Pinpoint the cell where the given text exists, returning its [x, y] midpoint coordinate. 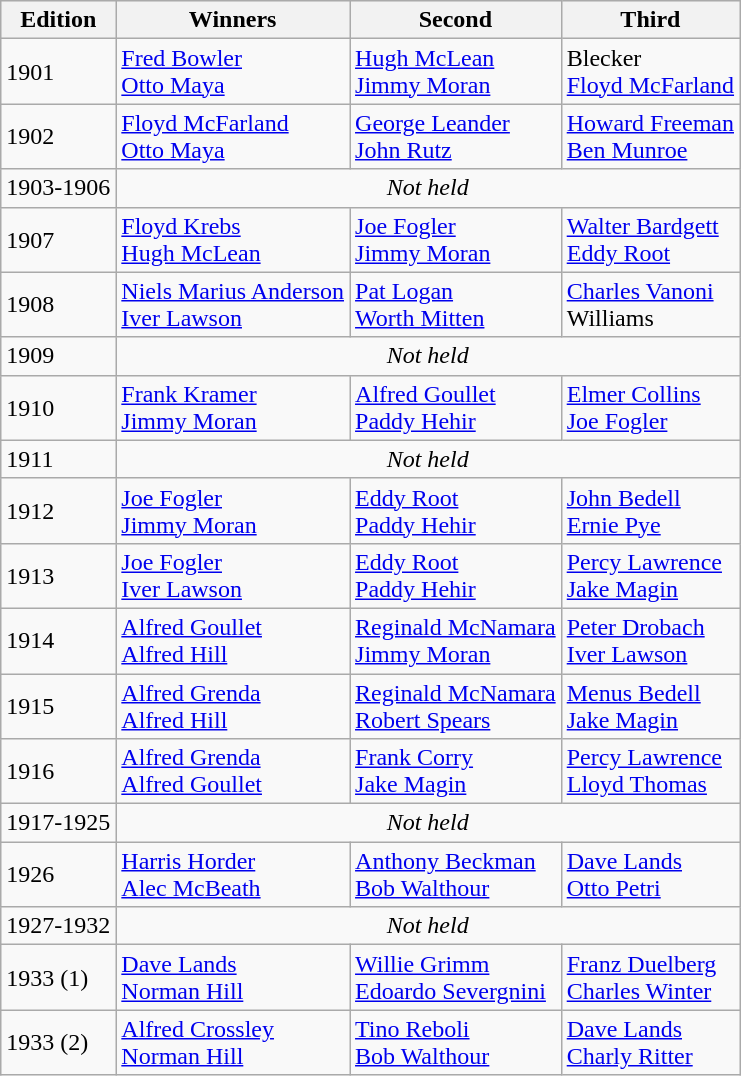
Frank Kramer Jimmy Moran [233, 408]
Third [650, 20]
Reginald McNamara Robert Spears [456, 706]
Joe Fogler Iver Lawson [233, 576]
1912 [58, 510]
1926 [58, 874]
Menus Bedell Jake Magin [650, 706]
Second [456, 20]
Alfred Goullet Alfred Hill [233, 640]
Franz Duelberg Charles Winter [650, 978]
Elmer Collins Joe Fogler [650, 408]
1902 [58, 136]
1915 [58, 706]
Alfred Grenda Alfred Hill [233, 706]
Dave Lands Otto Petri [650, 874]
1903-1906 [58, 188]
Pat Logan Worth Mitten [456, 304]
1933 (1) [58, 978]
Blecker Floyd McFarland [650, 72]
1917-1925 [58, 823]
Peter Drobach Iver Lawson [650, 640]
Alfred Grenda Alfred Goullet [233, 772]
Percy Lawrence Lloyd Thomas [650, 772]
Howard Freeman Ben Munroe [650, 136]
Alfred Crossley Norman Hill [233, 1042]
Edition [58, 20]
John Bedell Ernie Pye [650, 510]
Walter Bardgett Eddy Root [650, 240]
1914 [58, 640]
George Leander John Rutz [456, 136]
Percy Lawrence Jake Magin [650, 576]
Hugh McLean Jimmy Moran [456, 72]
Fred Bowler Otto Maya [233, 72]
1901 [58, 72]
Floyd McFarland Otto Maya [233, 136]
Harris Horder Alec McBeath [233, 874]
Anthony Beckman Bob Walthour [456, 874]
1913 [58, 576]
Frank Corry Jake Magin [456, 772]
Charles Vanoni Williams [650, 304]
1916 [58, 772]
Dave Lands Norman Hill [233, 978]
Niels Marius Anderson Iver Lawson [233, 304]
1911 [58, 459]
Tino Reboli Bob Walthour [456, 1042]
1908 [58, 304]
1909 [58, 356]
1907 [58, 240]
1910 [58, 408]
Willie Grimm Edoardo Severgnini [456, 978]
Alfred Goullet Paddy Hehir [456, 408]
1927-1932 [58, 926]
1933 (2) [58, 1042]
Floyd Krebs Hugh McLean [233, 240]
Dave Lands Charly Ritter [650, 1042]
Winners [233, 20]
Reginald McNamara Jimmy Moran [456, 640]
